From the cell containing the given text, extract its center point as (x, y) coordinate. 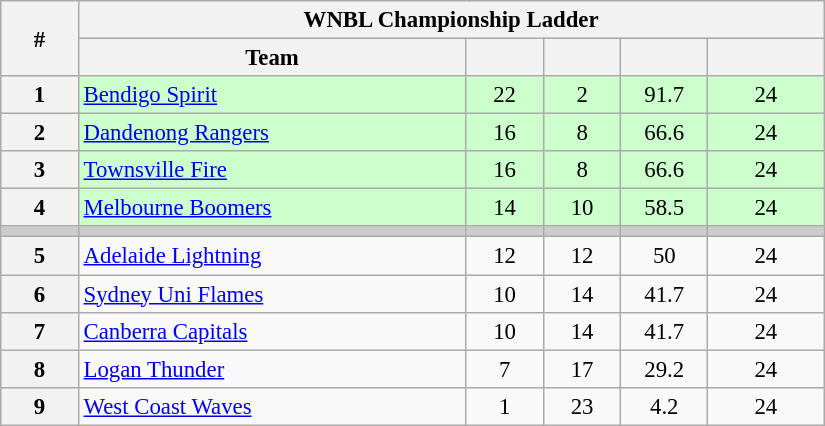
4.2 (664, 406)
3 (40, 170)
Dandenong Rangers (272, 133)
Townsville Fire (272, 170)
West Coast Waves (272, 406)
50 (664, 256)
Bendigo Spirit (272, 95)
Melbourne Boomers (272, 208)
29.2 (664, 369)
58.5 (664, 208)
Canberra Capitals (272, 331)
Logan Thunder (272, 369)
Team (272, 58)
91.7 (664, 95)
Sydney Uni Flames (272, 294)
6 (40, 294)
22 (505, 95)
WNBL Championship Ladder (451, 20)
4 (40, 208)
23 (582, 406)
Adelaide Lightning (272, 256)
17 (582, 369)
# (40, 38)
5 (40, 256)
9 (40, 406)
